Output the (X, Y) coordinate of the center of the cell containing the given text.  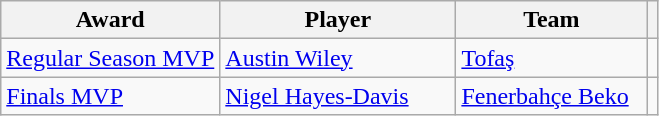
Nigel Hayes-Davis (338, 96)
Player (338, 20)
Fenerbahçe Beko (552, 96)
Tofaş (552, 58)
Award (110, 20)
Team (552, 20)
Finals MVP (110, 96)
Regular Season MVP (110, 58)
Austin Wiley (338, 58)
